Identify which cell holds the provided text, then report its (X, Y) central coordinate. 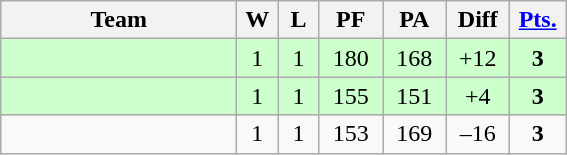
+12 (478, 58)
Team (119, 20)
155 (351, 96)
153 (351, 134)
PA (414, 20)
–16 (478, 134)
151 (414, 96)
Pts. (538, 20)
PF (351, 20)
+4 (478, 96)
180 (351, 58)
L (298, 20)
168 (414, 58)
169 (414, 134)
W (258, 20)
Diff (478, 20)
